Scan for the cell matching the given text and deliver its [X, Y] coordinate at center. 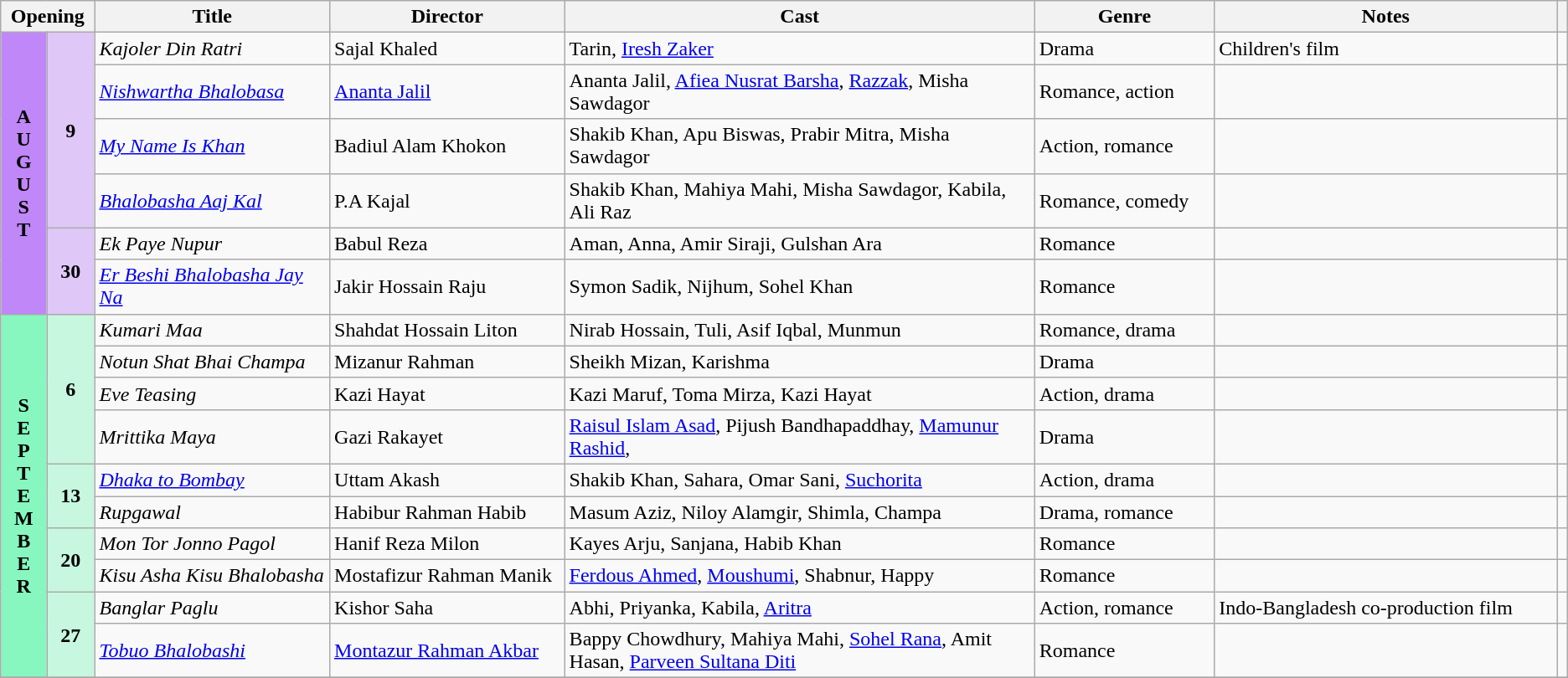
Gazi Rakayet [447, 437]
Kisu Asha Kisu Bhalobasha [213, 576]
Shakib Khan, Sahara, Omar Sani, Suchorita [799, 480]
Shakib Khan, Mahiya Mahi, Misha Sawdagor, Kabila, Ali Raz [799, 201]
Aman, Anna, Amir Siraji, Gulshan Ara [799, 244]
Masum Aziz, Niloy Alamgir, Shimla, Champa [799, 511]
Badiul Alam Khokon [447, 146]
Kazi Maruf, Toma Mirza, Kazi Hayat [799, 393]
Banglar Paglu [213, 608]
Bhalobasha Aaj Kal [213, 201]
Er Beshi Bhalobasha Jay Na [213, 286]
27 [70, 634]
Rupgawal [213, 511]
Children's film [1385, 49]
Mizanur Rahman [447, 362]
Babul Reza [447, 244]
Indo-Bangladesh co-production film [1385, 608]
Eve Teasing [213, 393]
Raisul Islam Asad, Pijush Bandhapaddhay, Mamunur Rashid, [799, 437]
Shahdat Hossain Liton [447, 330]
Title [213, 17]
Notun Shat Bhai Champa [213, 362]
P.A Kajal [447, 201]
Kishor Saha [447, 608]
Symon Sadik, Nijhum, Sohel Khan [799, 286]
30 [70, 271]
Ananta Jalil, Afiea Nusrat Barsha, Razzak, Misha Sawdagor [799, 92]
13 [70, 496]
Tarin, Iresh Zaker [799, 49]
Kajoler Din Ratri [213, 49]
Ferdous Ahmed, Moushumi, Shabnur, Happy [799, 576]
Cast [799, 17]
Sheikh Mizan, Karishma [799, 362]
Mrittika Maya [213, 437]
Drama, romance [1124, 511]
Romance, action [1124, 92]
Habibur Rahman Habib [447, 511]
Uttam Akash [447, 480]
Jakir Hossain Raju [447, 286]
6 [70, 388]
Nishwartha Bhalobasa [213, 92]
Sajal Khaled [447, 49]
Ek Paye Nupur [213, 244]
Hanif Reza Milon [447, 544]
Opening [48, 17]
My Name Is Khan [213, 146]
9 [70, 131]
Romance, comedy [1124, 201]
Nirab Hossain, Tuli, Asif Iqbal, Munmun [799, 330]
Tobuo Bhalobashi [213, 651]
Abhi, Priyanka, Kabila, Aritra [799, 608]
Kazi Hayat [447, 393]
SEPTEMBER [23, 496]
Kumari Maa [213, 330]
Ananta Jalil [447, 92]
Mostafizur Rahman Manik [447, 576]
Director [447, 17]
Genre [1124, 17]
AUGUST [23, 173]
20 [70, 560]
Notes [1385, 17]
Mon Tor Jonno Pagol [213, 544]
Kayes Arju, Sanjana, Habib Khan [799, 544]
Shakib Khan, Apu Biswas, Prabir Mitra, Misha Sawdagor [799, 146]
Montazur Rahman Akbar [447, 651]
Bappy Chowdhury, Mahiya Mahi, Sohel Rana, Amit Hasan, Parveen Sultana Diti [799, 651]
Dhaka to Bombay [213, 480]
Romance, drama [1124, 330]
